Extract the (x, y) coordinate from the center of the cell holding the provided text.  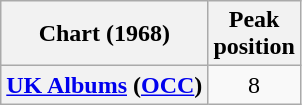
Chart (1968) (104, 34)
UK Albums (OCC) (104, 85)
8 (254, 85)
Peakposition (254, 34)
